Identify which cell holds the provided text, then report its [x, y] central coordinate. 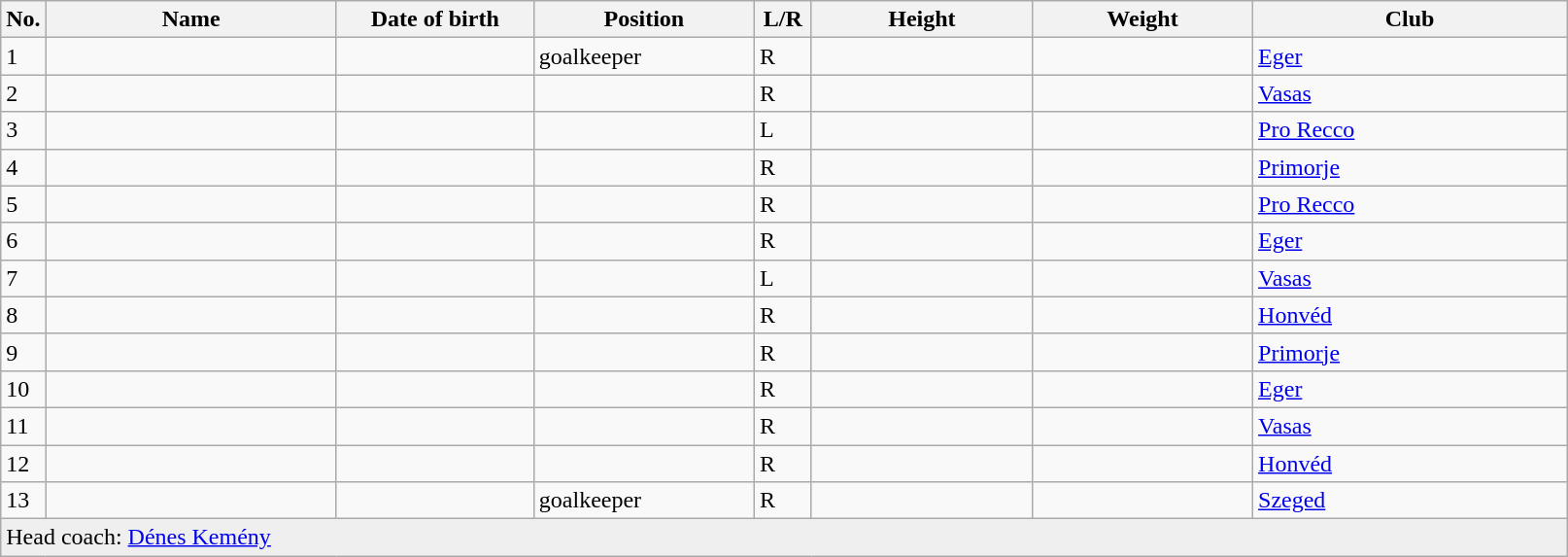
5 [23, 204]
13 [23, 501]
2 [23, 93]
8 [23, 315]
11 [23, 426]
3 [23, 130]
7 [23, 278]
Szeged [1411, 501]
1 [23, 56]
Weight [1142, 19]
10 [23, 389]
Height [921, 19]
12 [23, 464]
4 [23, 167]
9 [23, 352]
Club [1411, 19]
6 [23, 241]
No. [23, 19]
Name [190, 19]
Date of birth [435, 19]
Position [643, 19]
L/R [783, 19]
Head coach: Dénes Kemény [784, 538]
